Return (x, y) of the center of cell containing provided text 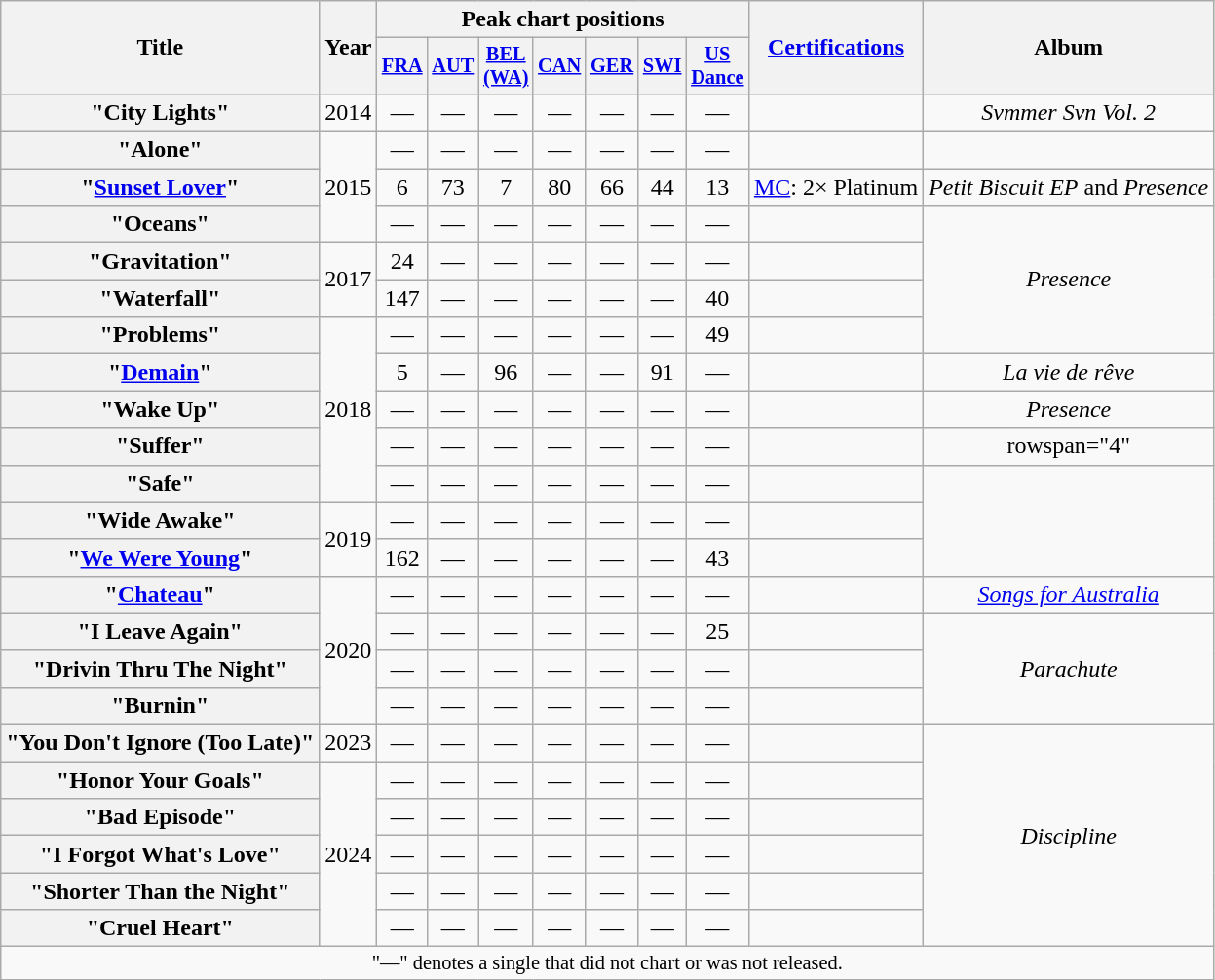
USDance (717, 66)
GER (612, 66)
91 (663, 372)
2017 (349, 280)
Title (160, 48)
80 (559, 187)
"Safe" (160, 483)
"Alone" (160, 150)
"Bad Episode" (160, 817)
"Honor Your Goals" (160, 780)
"Burnin" (160, 705)
"City Lights" (160, 112)
Parachute (1069, 668)
"Suffer" (160, 446)
"Shorter Than the Night" (160, 891)
2014 (349, 112)
Petit Biscuit EP and Presence (1069, 187)
"I Forgot What's Love" (160, 854)
2024 (349, 854)
"Wake Up" (160, 409)
Songs for Australia (1069, 594)
"Problems" (160, 335)
AUT (452, 66)
"I Leave Again" (160, 631)
5 (402, 372)
66 (612, 187)
"Gravitation" (160, 261)
FRA (402, 66)
MC: 2× Platinum (836, 187)
"Drivin Thru The Night" (160, 668)
2023 (349, 743)
147 (402, 298)
2018 (349, 409)
"You Don't Ignore (Too Late)" (160, 743)
40 (717, 298)
Discipline (1069, 836)
44 (663, 187)
73 (452, 187)
BEL(WA) (506, 66)
"Chateau" (160, 594)
24 (402, 261)
7 (506, 187)
43 (717, 557)
Svmmer Svn Vol. 2 (1069, 112)
La vie de rêve (1069, 372)
"Sunset Lover" (160, 187)
"Oceans" (160, 224)
"Wide Awake" (160, 520)
"Cruel Heart" (160, 928)
96 (506, 372)
162 (402, 557)
2019 (349, 539)
2020 (349, 650)
"Waterfall" (160, 298)
CAN (559, 66)
25 (717, 631)
"—" denotes a single that did not chart or was not released. (608, 963)
Year (349, 48)
2015 (349, 187)
"We Were Young" (160, 557)
6 (402, 187)
Certifications (836, 48)
Peak chart positions (563, 19)
13 (717, 187)
"Demain" (160, 372)
Album (1069, 48)
rowspan="4" (1069, 446)
SWI (663, 66)
49 (717, 335)
